Scan for the cell matching the given text and deliver its [x, y] coordinate at center. 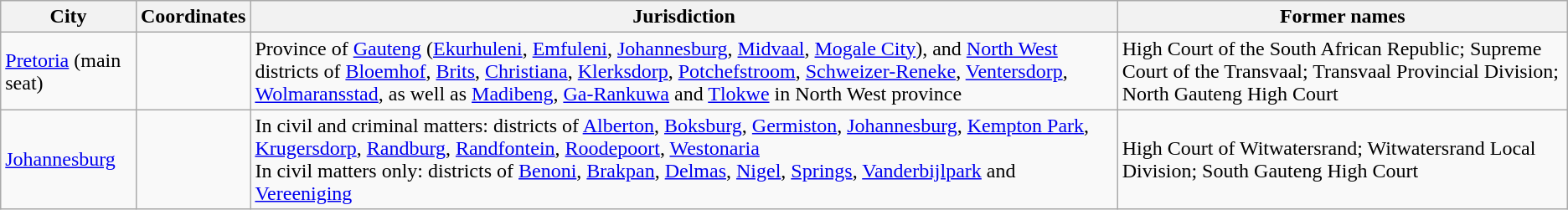
City [69, 17]
Pretoria (main seat) [69, 71]
High Court of Witwatersrand; Witwatersrand Local Division; South Gauteng High Court [1342, 159]
High Court of the South African Republic; Supreme Court of the Transvaal; Transvaal Provincial Division; North Gauteng High Court [1342, 71]
Johannesburg [69, 159]
Former names [1342, 17]
Coordinates [193, 17]
Jurisdiction [683, 17]
